Return the [X, Y] coordinate for the center point of the cell that contains the specified text.  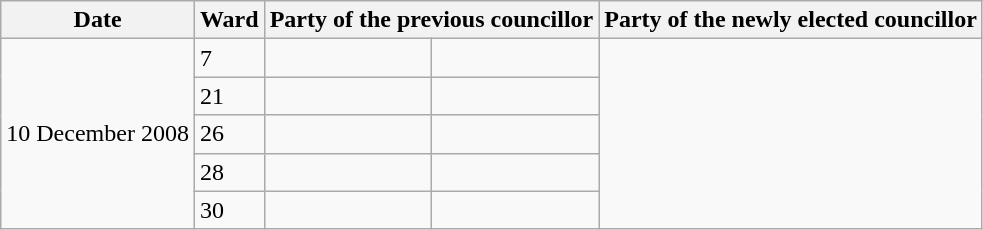
Party of the newly elected councillor [791, 20]
10 December 2008 [98, 134]
7 [229, 58]
Party of the previous councillor [432, 20]
28 [229, 172]
Date [98, 20]
Ward [229, 20]
21 [229, 96]
26 [229, 134]
30 [229, 210]
